Output the (X, Y) coordinate of the center of the cell containing the given text.  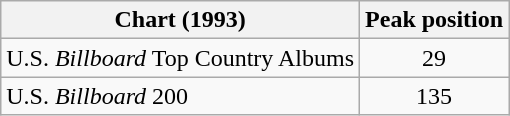
U.S. Billboard 200 (180, 96)
U.S. Billboard Top Country Albums (180, 58)
135 (434, 96)
Chart (1993) (180, 20)
Peak position (434, 20)
29 (434, 58)
